Find where the given text appears and provide that cell's center as (X, Y) coordinate. 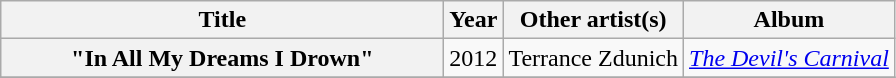
Album (790, 20)
Other artist(s) (594, 20)
"In All My Dreams I Drown" (222, 58)
Title (222, 20)
Terrance Zdunich (594, 58)
The Devil's Carnival (790, 58)
Year (474, 20)
2012 (474, 58)
